Locate the cell with the specified text and output its (X, Y) center coordinate. 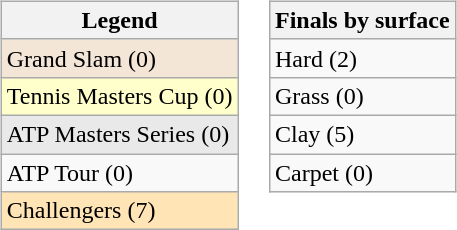
Finals by surface (362, 20)
Clay (5) (362, 134)
Legend (120, 20)
Challengers (7) (120, 211)
Carpet (0) (362, 173)
ATP Masters Series (0) (120, 134)
Hard (2) (362, 58)
ATP Tour (0) (120, 173)
Grand Slam (0) (120, 58)
Tennis Masters Cup (0) (120, 96)
Grass (0) (362, 96)
